Return [x, y] of the center of cell containing provided text 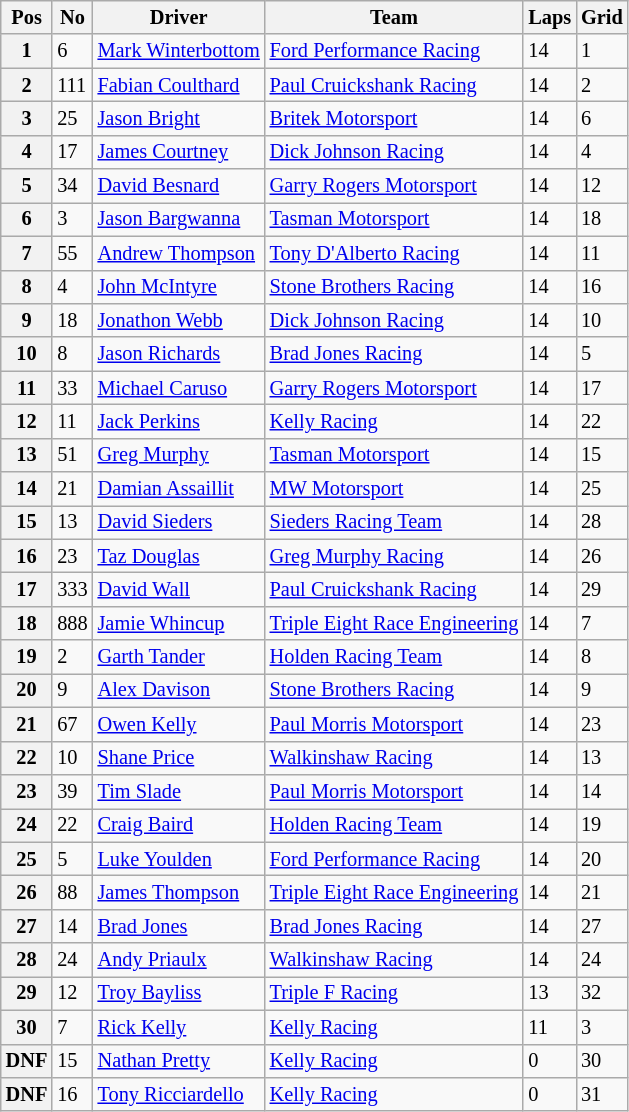
Jason Bright [179, 118]
31 [602, 1094]
88 [72, 892]
34 [72, 186]
Greg Murphy [179, 455]
Britek Motorsport [394, 118]
33 [72, 388]
67 [72, 724]
David Wall [179, 589]
51 [72, 455]
Troy Bayliss [179, 993]
Owen Kelly [179, 724]
MW Motorsport [394, 489]
Fabian Coulthard [179, 85]
David Sieders [179, 522]
Damian Assaillit [179, 489]
Jamie Whincup [179, 623]
Alex Davison [179, 690]
Jason Bargwanna [179, 219]
Sieders Racing Team [394, 522]
32 [602, 993]
55 [72, 253]
Grid [602, 17]
Jason Richards [179, 354]
39 [72, 791]
Nathan Pretty [179, 1061]
888 [72, 623]
Brad Jones [179, 926]
David Besnard [179, 186]
Jonathon Webb [179, 320]
Taz Douglas [179, 556]
Andy Priaulx [179, 960]
Team [394, 17]
Pos [27, 17]
Rick Kelly [179, 1027]
Mark Winterbottom [179, 51]
Driver [179, 17]
Craig Baird [179, 825]
John McIntyre [179, 287]
Michael Caruso [179, 388]
Laps [550, 17]
No [72, 17]
Andrew Thompson [179, 253]
111 [72, 85]
Tony Ricciardello [179, 1094]
Garth Tander [179, 657]
Tony D'Alberto Racing [394, 253]
Triple F Racing [394, 993]
333 [72, 589]
Luke Youlden [179, 859]
Shane Price [179, 758]
James Courtney [179, 152]
Tim Slade [179, 791]
Jack Perkins [179, 421]
Greg Murphy Racing [394, 556]
James Thompson [179, 892]
